Search for the cell housing the specified text and yield its [X, Y] center coordinate. 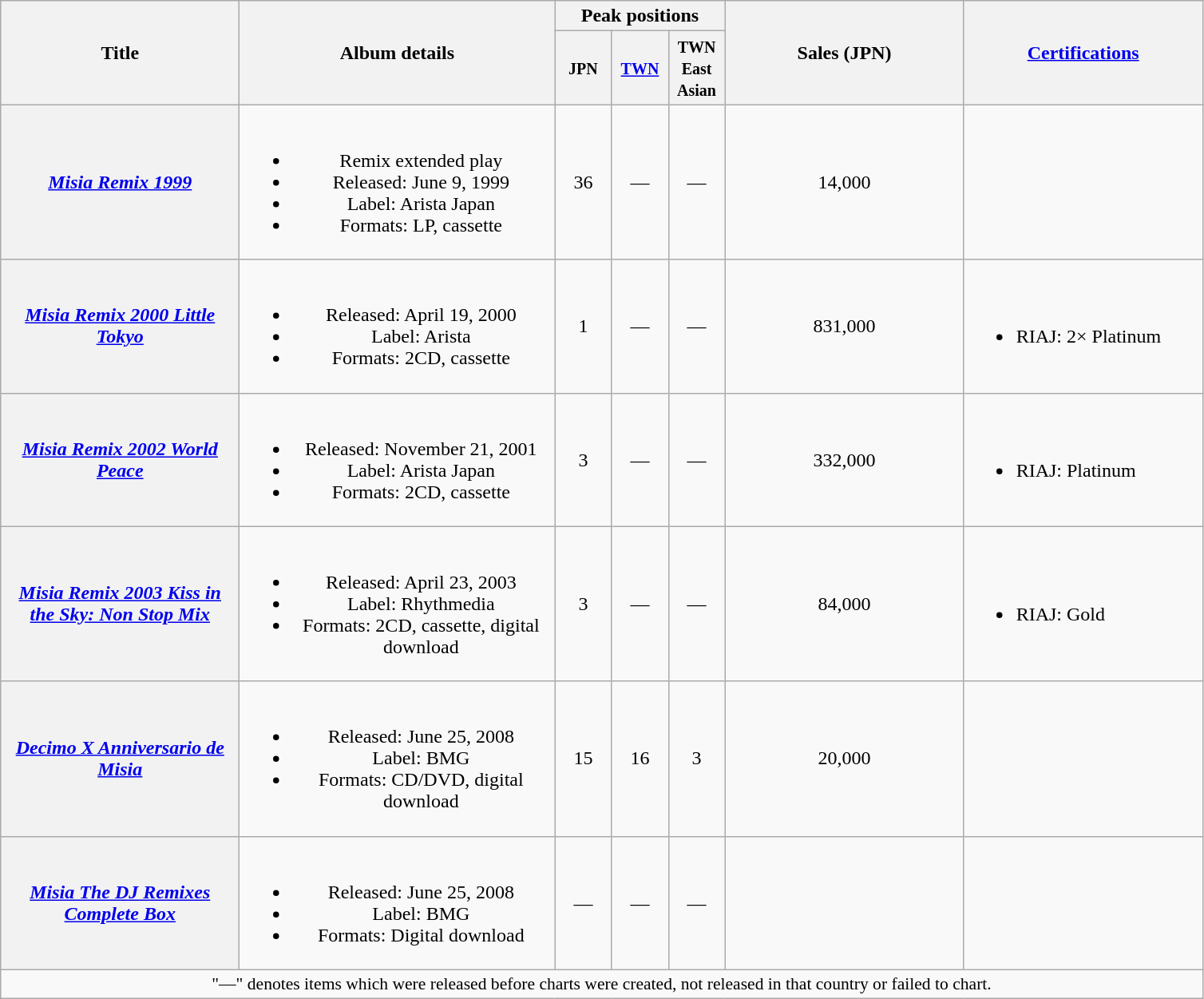
Misia Remix 2002 World Peace [120, 460]
TWN East Asian [696, 68]
20,000 [845, 759]
Title [120, 53]
"—" denotes items which were released before charts were created, not released in that country or failed to chart. [602, 984]
Released: June 25, 2008Label: BMGFormats: Digital download [398, 902]
Decimo X Anniversario de Misia [120, 759]
14,000 [845, 182]
Album details [398, 53]
84,000 [845, 604]
Misia Remix 2003 Kiss in the Sky: Non Stop Mix [120, 604]
332,000 [845, 460]
Released: April 23, 2003Label: RhythmediaFormats: 2CD, cassette, digital download [398, 604]
36 [583, 182]
RIAJ: 2× Platinum [1083, 326]
831,000 [845, 326]
Released: June 25, 2008Label: BMGFormats: CD/DVD, digital download [398, 759]
Misia The DJ Remixes Complete Box [120, 902]
Sales (JPN) [845, 53]
RIAJ: Platinum [1083, 460]
RIAJ: Gold [1083, 604]
Certifications [1083, 53]
15 [583, 759]
Misia Remix 2000 Little Tokyo [120, 326]
Remix extended playReleased: June 9, 1999Label: Arista JapanFormats: LP, cassette [398, 182]
16 [640, 759]
JPN [583, 68]
Misia Remix 1999 [120, 182]
1 [583, 326]
Released: April 19, 2000Label: AristaFormats: 2CD, cassette [398, 326]
Peak positions [640, 16]
Released: November 21, 2001Label: Arista JapanFormats: 2CD, cassette [398, 460]
TWN [640, 68]
